Scan for the cell matching the given text and deliver its [X, Y] coordinate at center. 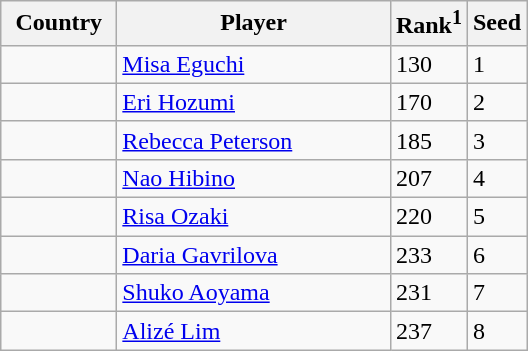
5 [496, 217]
Eri Hozumi [254, 102]
237 [428, 331]
Country [59, 24]
7 [496, 293]
185 [428, 140]
3 [496, 140]
Alizé Lim [254, 331]
Shuko Aoyama [254, 293]
170 [428, 102]
Misa Eguchi [254, 64]
1 [496, 64]
2 [496, 102]
Risa Ozaki [254, 217]
Rank1 [428, 24]
Daria Gavrilova [254, 255]
Player [254, 24]
231 [428, 293]
8 [496, 331]
130 [428, 64]
220 [428, 217]
207 [428, 178]
Rebecca Peterson [254, 140]
233 [428, 255]
Nao Hibino [254, 178]
Seed [496, 24]
4 [496, 178]
6 [496, 255]
